Return the [x, y] coordinate for the center point of the cell that contains the specified text.  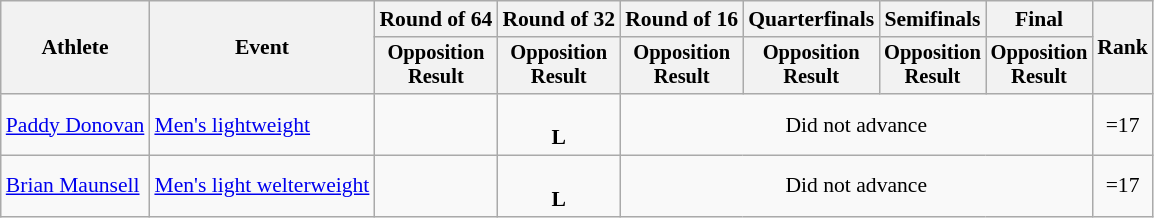
Paddy Donovan [76, 124]
Event [262, 48]
Men's light welterweight [262, 186]
Brian Maunsell [76, 186]
Men's lightweight [262, 124]
Round of 32 [558, 19]
Round of 64 [436, 19]
Quarterfinals [811, 19]
Semifinals [932, 19]
Rank [1122, 48]
Round of 16 [682, 19]
Final [1040, 19]
Athlete [76, 48]
